Search for the cell housing the specified text and yield its [x, y] center coordinate. 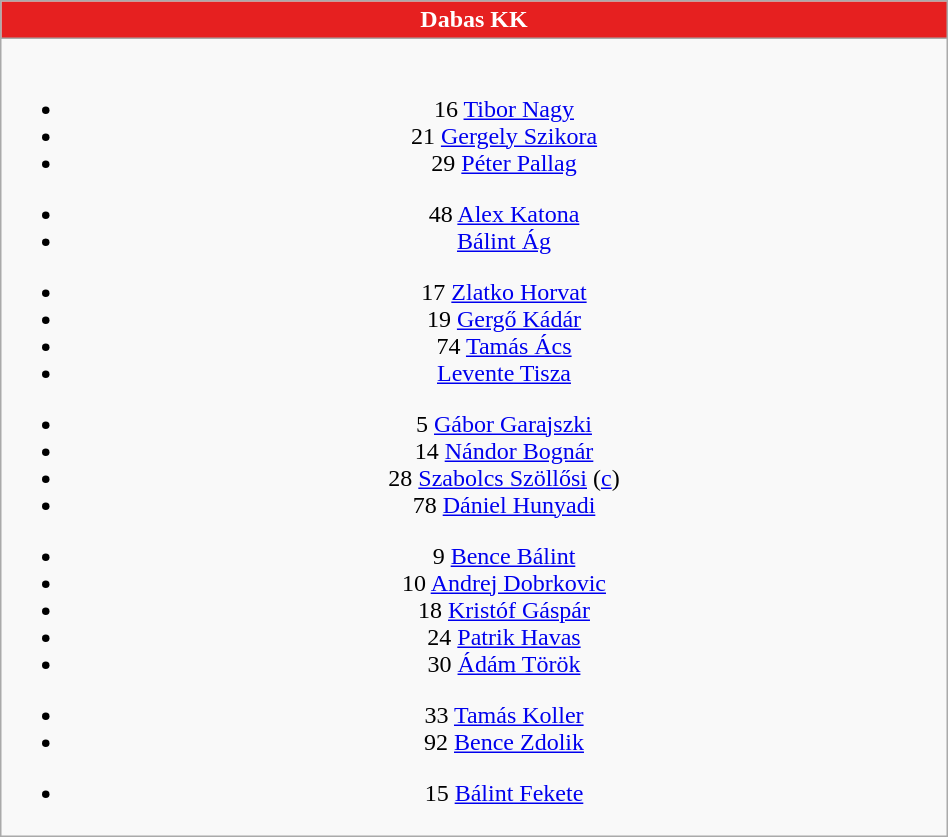
Dabas KK [474, 20]
